Provide the [X, Y] coordinate of the cell's center where the given text is located.  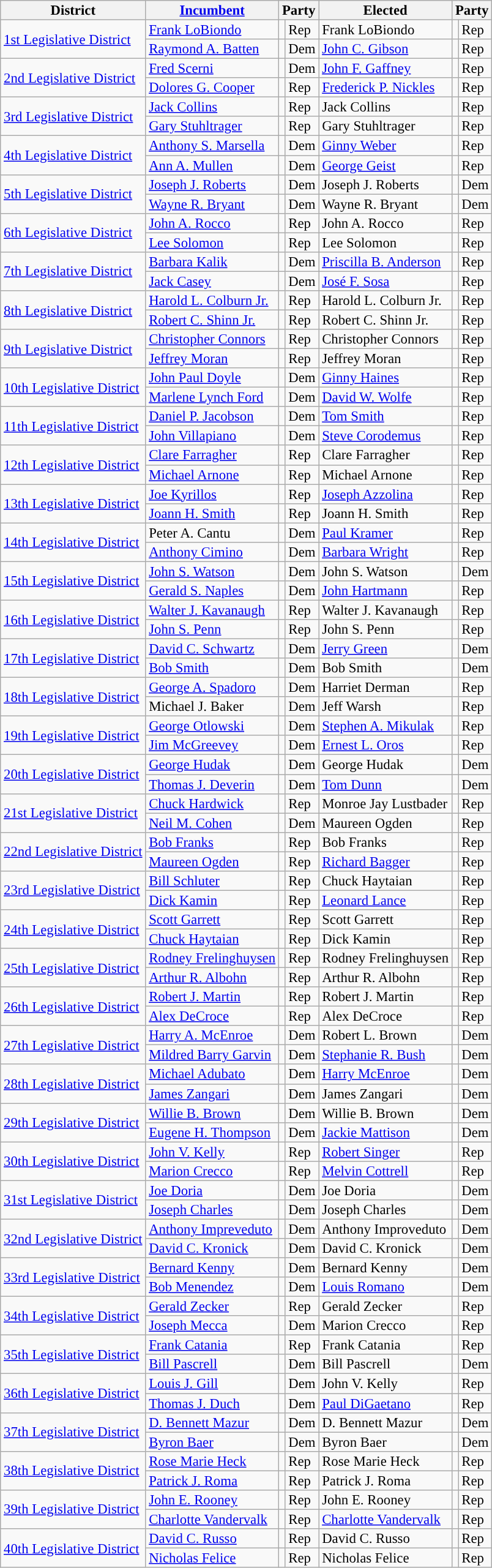
José F. Sosa [386, 281]
Anthony S. Marsella [212, 146]
1st Legislative District [73, 39]
19th Legislative District [73, 736]
Tom Smith [386, 416]
Ginny Haines [386, 378]
39th Legislative District [73, 1510]
15th Legislative District [73, 580]
Ann A. Mullen [212, 165]
Thomas J. Duch [212, 1403]
Louis J. Gill [212, 1384]
District [73, 10]
Joseph Mecca [212, 1326]
31st Legislative District [73, 1200]
22nd Legislative District [73, 851]
12th Legislative District [73, 465]
28th Legislative District [73, 1084]
18th Legislative District [73, 697]
Frederick P. Nickles [386, 88]
24th Legislative District [73, 929]
40th Legislative District [73, 1548]
Daniel P. Jacobson [212, 416]
26th Legislative District [73, 1007]
8th Legislative District [73, 310]
Anthony Improveduto [386, 1229]
33rd Legislative District [73, 1277]
Stephanie R. Bush [386, 1055]
Mildred Barry Garvin [212, 1055]
25th Legislative District [73, 967]
13th Legislative District [73, 503]
32nd Legislative District [73, 1238]
35th Legislative District [73, 1354]
Joe Kyrillos [212, 494]
Bill Schluter [212, 881]
George Geist [386, 165]
Melvin Cottrell [386, 1171]
21st Legislative District [73, 813]
George A. Spadoro [212, 688]
Jeff Warsh [386, 707]
Tom Dunn [386, 784]
2nd Legislative District [73, 78]
Michael J. Baker [212, 707]
Priscilla B. Anderson [386, 262]
Fred Scerni [212, 69]
5th Legislative District [73, 193]
John Villapiano [212, 436]
17th Legislative District [73, 659]
Louis Romano [386, 1287]
Harriet Derman [386, 688]
Joseph Azzolina [386, 494]
Barbara Wright [386, 552]
Marlene Lynch Ford [212, 397]
Anthony Impreveduto [212, 1229]
Robert Singer [386, 1152]
John Paul Doyle [212, 378]
Anthony Cimino [212, 552]
Harry A. McEnroe [212, 1035]
23rd Legislative District [73, 890]
Stephen A. Mikulak [386, 726]
Gerald S. Naples [212, 591]
Chuck Hardwick [212, 803]
David W. Wolfe [386, 397]
16th Legislative District [73, 620]
Robert L. Brown [386, 1035]
Eugene H. Thompson [212, 1132]
9th Legislative District [73, 349]
6th Legislative District [73, 233]
36th Legislative District [73, 1394]
Incumbent [212, 10]
Jackie Mattison [386, 1132]
Steve Corodemus [386, 436]
Neil M. Cohen [212, 823]
Jack Casey [212, 281]
Thomas J. Deverin [212, 784]
Raymond A. Batten [212, 49]
Dolores G. Cooper [212, 88]
27th Legislative District [73, 1045]
Ginny Weber [386, 146]
37th Legislative District [73, 1431]
Ernest L. Oros [386, 746]
7th Legislative District [73, 272]
Elected [386, 10]
Bob Menendez [212, 1287]
Paul DiGaetano [386, 1403]
John F. Gaffney [386, 69]
Paul Kramer [386, 533]
Richard Bagger [386, 861]
Jerry Green [386, 649]
David C. Schwartz [212, 649]
29th Legislative District [73, 1123]
38th Legislative District [73, 1471]
10th Legislative District [73, 387]
Harry McEnroe [386, 1075]
Jim McGreevey [212, 746]
20th Legislative District [73, 774]
Barbara Kalik [212, 262]
John Hartmann [386, 591]
14th Legislative District [73, 542]
John C. Gibson [386, 49]
34th Legislative District [73, 1316]
Leonard Lance [386, 900]
11th Legislative District [73, 426]
Peter A. Cantu [212, 533]
4th Legislative District [73, 156]
3rd Legislative District [73, 116]
Monroe Jay Lustbader [386, 803]
30th Legislative District [73, 1161]
Michael Adubato [212, 1075]
George Otlowski [212, 726]
